Provide the [X, Y] coordinate of the cell's center where the given text is located.  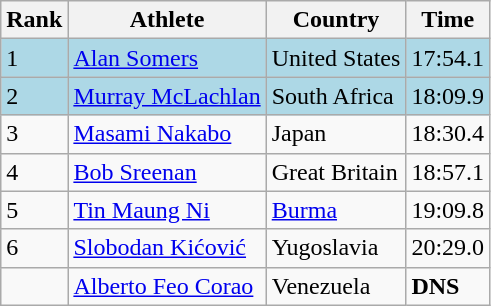
18:30.4 [448, 134]
Rank [34, 20]
United States [336, 58]
Tin Maung Ni [167, 210]
1 [34, 58]
South Africa [336, 96]
DNS [448, 286]
Venezuela [336, 286]
Time [448, 20]
Great Britain [336, 172]
6 [34, 248]
Yugoslavia [336, 248]
Masami Nakabo [167, 134]
Athlete [167, 20]
18:09.9 [448, 96]
Slobodan Kićović [167, 248]
20:29.0 [448, 248]
17:54.1 [448, 58]
5 [34, 210]
2 [34, 96]
Alan Somers [167, 58]
Bob Sreenan [167, 172]
18:57.1 [448, 172]
Alberto Feo Corao [167, 286]
Murray McLachlan [167, 96]
Burma [336, 210]
4 [34, 172]
19:09.8 [448, 210]
3 [34, 134]
Japan [336, 134]
Country [336, 20]
